Locate the cell with the specified text and output its (x, y) center coordinate. 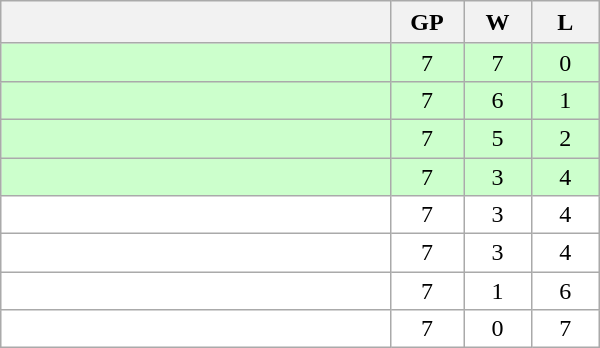
GP (426, 22)
5 (498, 138)
2 (565, 138)
W (498, 22)
L (565, 22)
